Return the [X, Y] coordinate for the center point of the cell that contains the specified text.  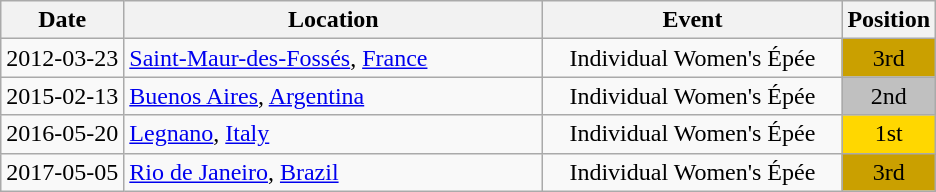
2016-05-20 [62, 134]
2012-03-23 [62, 58]
2017-05-05 [62, 172]
Position [889, 20]
Buenos Aires, Argentina [334, 96]
2015-02-13 [62, 96]
Saint-Maur-des-Fossés, France [334, 58]
2nd [889, 96]
1st [889, 134]
Location [334, 20]
Date [62, 20]
Rio de Janeiro, Brazil [334, 172]
Event [692, 20]
Legnano, Italy [334, 134]
